Detect which cell encompasses the target text, then output its [X, Y] center coordinate. 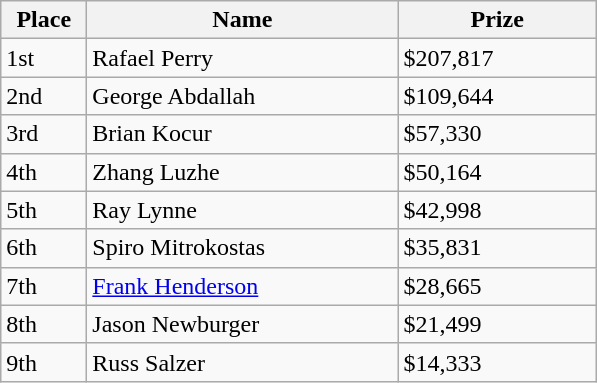
Russ Salzer [242, 362]
Name [242, 20]
Prize [498, 20]
$35,831 [498, 248]
5th [44, 210]
$21,499 [498, 324]
Brian Kocur [242, 134]
Place [44, 20]
6th [44, 248]
Zhang Luzhe [242, 172]
$207,817 [498, 58]
$28,665 [498, 286]
$109,644 [498, 96]
7th [44, 286]
Spiro Mitrokostas [242, 248]
$50,164 [498, 172]
$14,333 [498, 362]
$42,998 [498, 210]
$57,330 [498, 134]
1st [44, 58]
9th [44, 362]
Rafael Perry [242, 58]
2nd [44, 96]
8th [44, 324]
4th [44, 172]
Jason Newburger [242, 324]
3rd [44, 134]
Frank Henderson [242, 286]
Ray Lynne [242, 210]
George Abdallah [242, 96]
